From the cell containing the given text, extract its center point as (X, Y) coordinate. 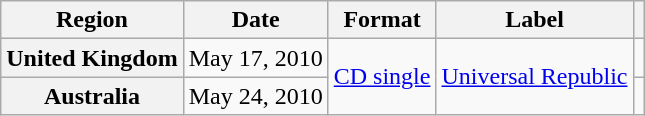
Label (534, 20)
May 17, 2010 (256, 58)
Region (92, 20)
United Kingdom (92, 58)
CD single (382, 77)
May 24, 2010 (256, 96)
Format (382, 20)
Australia (92, 96)
Date (256, 20)
Universal Republic (534, 77)
